Identify which cell holds the provided text, then report its [x, y] central coordinate. 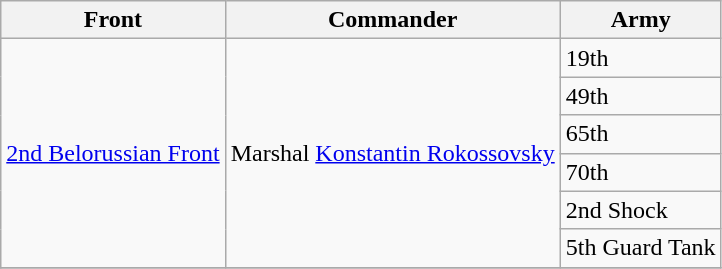
2nd Shock [640, 210]
Commander [392, 20]
65th [640, 134]
Marshal Konstantin Rokossovsky [392, 153]
2nd Belorussian Front [113, 153]
Army [640, 20]
70th [640, 172]
Front [113, 20]
49th [640, 96]
5th Guard Tank [640, 248]
19th [640, 58]
